Determine the [X, Y] coordinate at the center of the cell enclosing the given text.  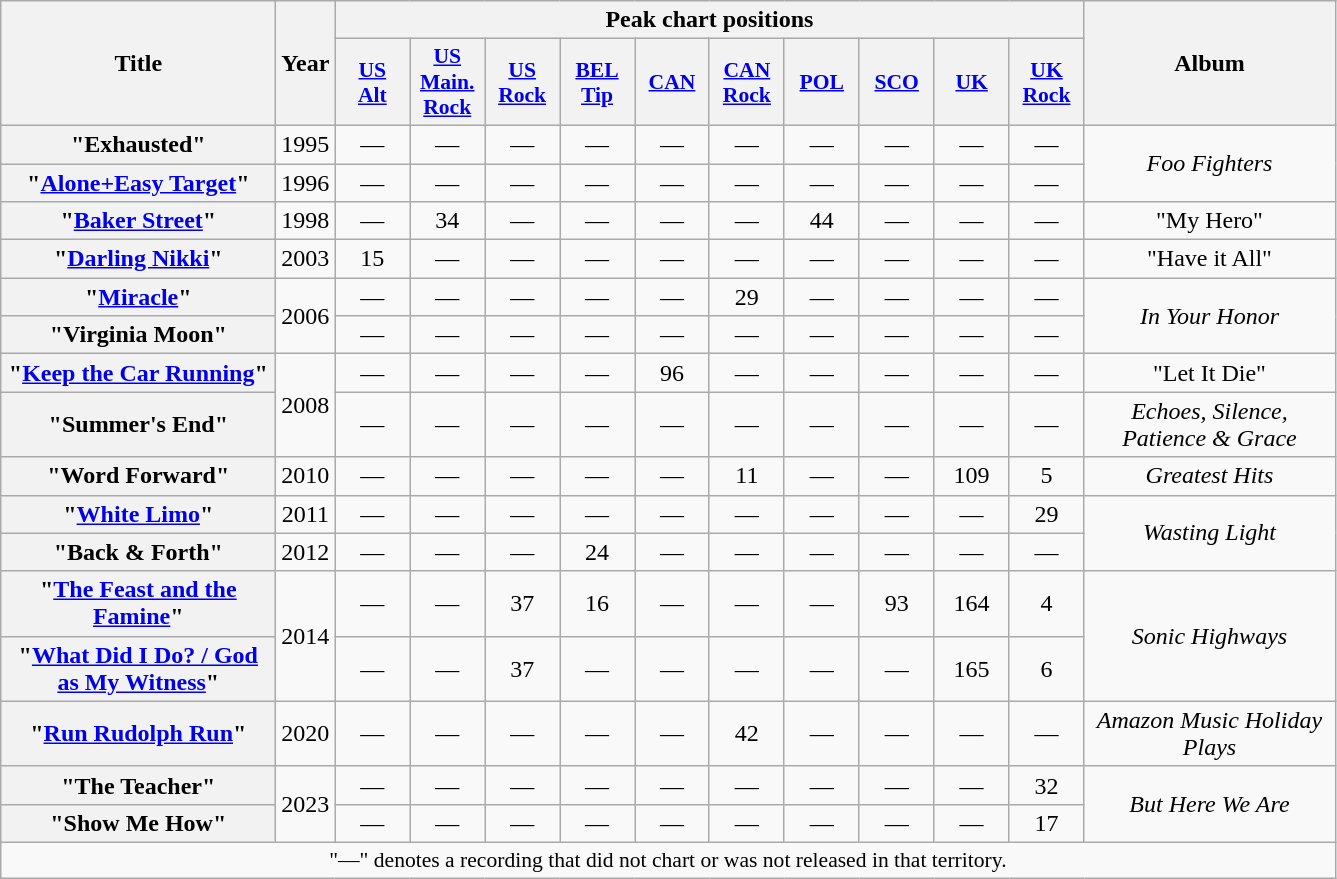
UKRock [1046, 82]
6 [1046, 668]
96 [672, 373]
24 [598, 552]
2012 [306, 552]
"Baker Street" [138, 221]
2010 [306, 476]
"Keep the Car Running" [138, 373]
BELTip [598, 82]
Amazon Music Holiday Plays [1210, 734]
"My Hero" [1210, 221]
SCO [896, 82]
But Here We Are [1210, 804]
USMain.Rock [448, 82]
"The Feast and the Famine" [138, 604]
"Word Forward" [138, 476]
USAlt [372, 82]
"What Did I Do? / God as My Witness" [138, 668]
2014 [306, 636]
16 [598, 604]
4 [1046, 604]
Sonic Highways [1210, 636]
Album [1210, 64]
"White Limo" [138, 514]
UK [972, 82]
"Alone+Easy Target" [138, 183]
2011 [306, 514]
Greatest Hits [1210, 476]
CANRock [746, 82]
1995 [306, 144]
34 [448, 221]
2008 [306, 406]
Title [138, 64]
"Have it All" [1210, 259]
11 [746, 476]
15 [372, 259]
USRock [522, 82]
44 [822, 221]
164 [972, 604]
Peak chart positions [710, 20]
109 [972, 476]
In Your Honor [1210, 316]
32 [1046, 785]
Echoes, Silence, Patience & Grace [1210, 424]
Year [306, 64]
"Back & Forth" [138, 552]
"Show Me How" [138, 823]
"Let It Die" [1210, 373]
17 [1046, 823]
Foo Fighters [1210, 163]
"Summer's End" [138, 424]
POL [822, 82]
2023 [306, 804]
"Virginia Moon" [138, 335]
42 [746, 734]
"The Teacher" [138, 785]
"Exhausted" [138, 144]
2020 [306, 734]
93 [896, 604]
"—" denotes a recording that did not chart or was not released in that territory. [668, 860]
2006 [306, 316]
1998 [306, 221]
CAN [672, 82]
1996 [306, 183]
"Miracle" [138, 297]
5 [1046, 476]
"Darling Nikki" [138, 259]
"Run Rudolph Run" [138, 734]
165 [972, 668]
Wasting Light [1210, 533]
2003 [306, 259]
